Return the (x, y) coordinate for the center point of the cell that contains the specified text.  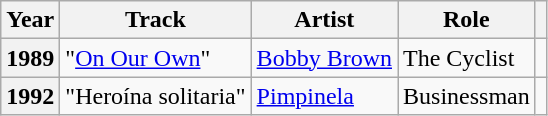
"On Our Own" (156, 58)
Pimpinela (324, 96)
"Heroína solitaria" (156, 96)
Track (156, 20)
Role (467, 20)
Artist (324, 20)
The Cyclist (467, 58)
Year (30, 20)
Bobby Brown (324, 58)
Businessman (467, 96)
1992 (30, 96)
1989 (30, 58)
